Detect which cell encompasses the target text, then output its [X, Y] center coordinate. 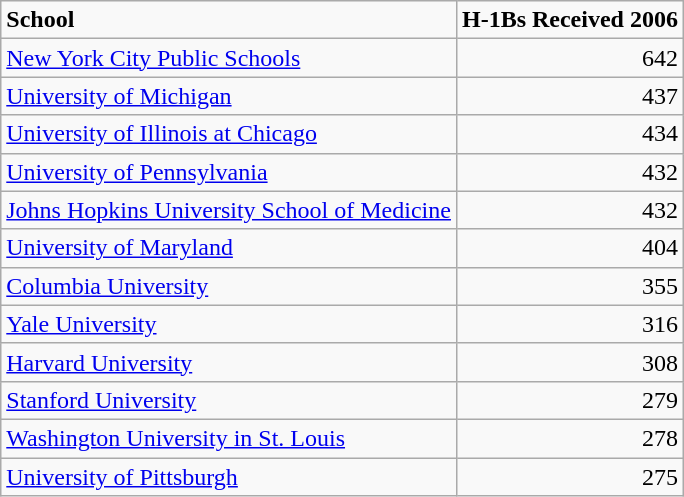
University of Maryland [229, 248]
New York City Public Schools [229, 58]
Stanford University [229, 400]
316 [570, 324]
355 [570, 286]
University of Pennsylvania [229, 172]
H-1Bs Received 2006 [570, 20]
308 [570, 362]
School [229, 20]
Johns Hopkins University School of Medicine [229, 210]
Washington University in St. Louis [229, 438]
404 [570, 248]
University of Pittsburgh [229, 477]
642 [570, 58]
279 [570, 400]
Yale University [229, 324]
275 [570, 477]
University of Michigan [229, 96]
Columbia University [229, 286]
Harvard University [229, 362]
437 [570, 96]
434 [570, 134]
278 [570, 438]
University of Illinois at Chicago [229, 134]
